Extract the [x, y] coordinate from the center of the cell holding the provided text.  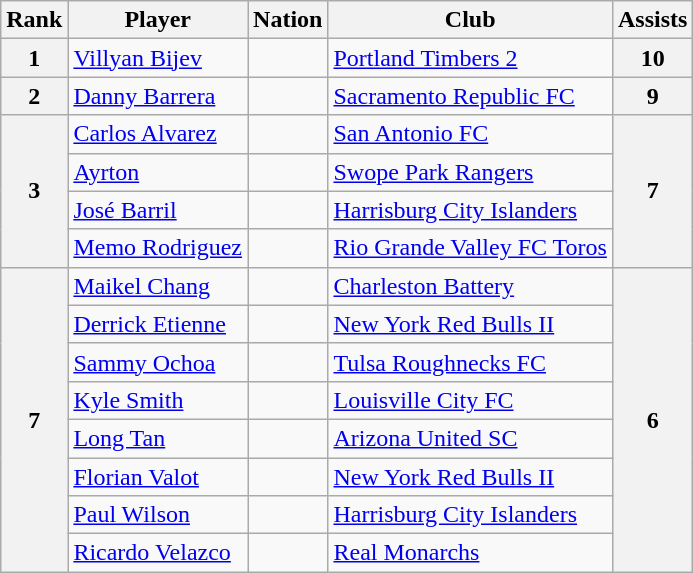
Ricardo Velazco [158, 553]
Paul Wilson [158, 515]
Derrick Etienne [158, 324]
Kyle Smith [158, 400]
Ayrton [158, 172]
Memo Rodriguez [158, 248]
Rank [34, 20]
3 [34, 191]
Rio Grande Valley FC Toros [470, 248]
Sacramento Republic FC [470, 96]
Florian Valot [158, 477]
Assists [652, 20]
Arizona United SC [470, 438]
Carlos Alvarez [158, 134]
10 [652, 58]
San Antonio FC [470, 134]
Real Monarchs [470, 553]
2 [34, 96]
Long Tan [158, 438]
Villyan Bijev [158, 58]
José Barril [158, 210]
1 [34, 58]
Danny Barrera [158, 96]
6 [652, 419]
Player [158, 20]
Nation [288, 20]
Tulsa Roughnecks FC [470, 362]
Portland Timbers 2 [470, 58]
Charleston Battery [470, 286]
Maikel Chang [158, 286]
Louisville City FC [470, 400]
Swope Park Rangers [470, 172]
9 [652, 96]
Club [470, 20]
Sammy Ochoa [158, 362]
